Find where the given text appears and provide that cell's center as (x, y) coordinate. 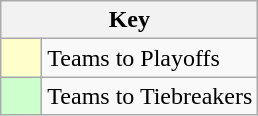
Teams to Tiebreakers (150, 96)
Teams to Playoffs (150, 58)
Key (130, 20)
